Scan for the cell matching the given text and deliver its (x, y) coordinate at center. 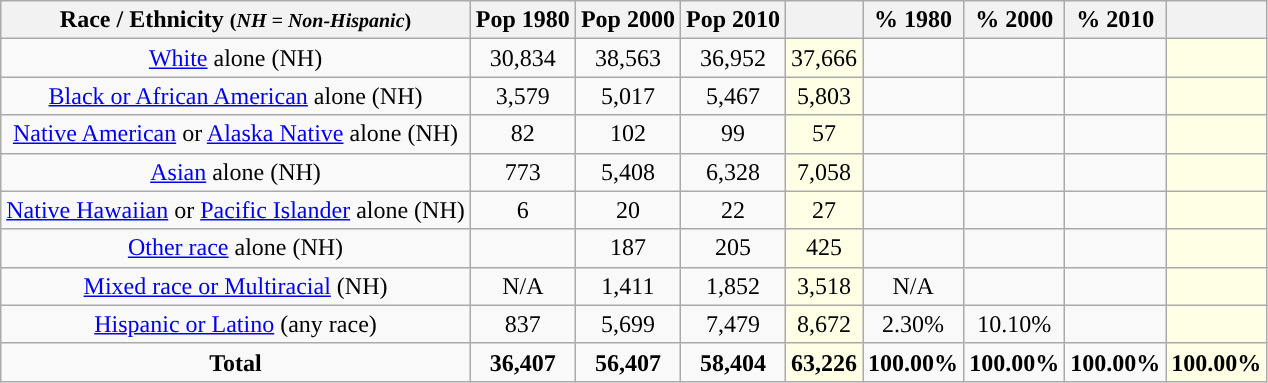
5,803 (824, 96)
1,852 (732, 286)
773 (522, 172)
37,666 (824, 58)
Native American or Alaska Native alone (NH) (236, 134)
20 (628, 210)
6 (522, 210)
Pop 1980 (522, 20)
Total (236, 362)
205 (732, 248)
5,699 (628, 324)
Race / Ethnicity (NH = Non-Hispanic) (236, 20)
7,479 (732, 324)
7,058 (824, 172)
10.10% (1014, 324)
White alone (NH) (236, 58)
8,672 (824, 324)
1,411 (628, 286)
57 (824, 134)
Hispanic or Latino (any race) (236, 324)
30,834 (522, 58)
% 1980 (914, 20)
5,408 (628, 172)
% 2010 (1116, 20)
2.30% (914, 324)
187 (628, 248)
22 (732, 210)
3,518 (824, 286)
Other race alone (NH) (236, 248)
27 (824, 210)
38,563 (628, 58)
82 (522, 134)
56,407 (628, 362)
% 2000 (1014, 20)
837 (522, 324)
99 (732, 134)
102 (628, 134)
3,579 (522, 96)
63,226 (824, 362)
Black or African American alone (NH) (236, 96)
Mixed race or Multiracial (NH) (236, 286)
Pop 2000 (628, 20)
Pop 2010 (732, 20)
36,952 (732, 58)
36,407 (522, 362)
5,467 (732, 96)
425 (824, 248)
58,404 (732, 362)
Asian alone (NH) (236, 172)
Native Hawaiian or Pacific Islander alone (NH) (236, 210)
5,017 (628, 96)
6,328 (732, 172)
